Detect which cell encompasses the target text, then output its (X, Y) center coordinate. 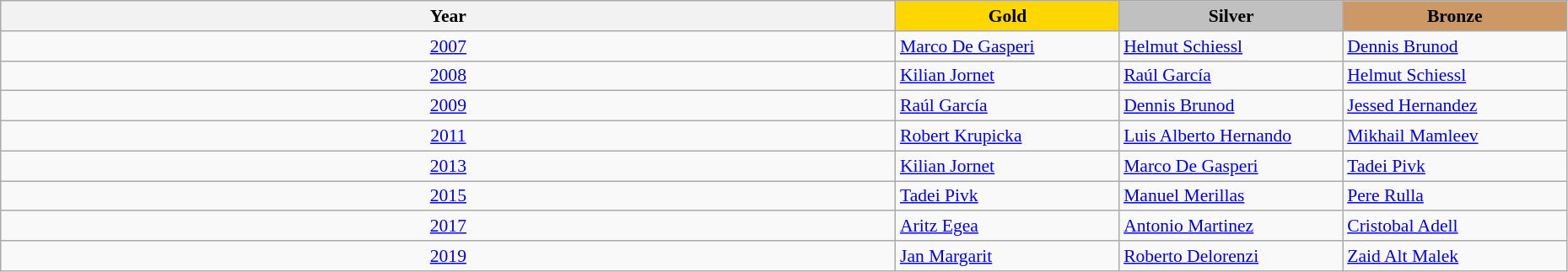
Manuel Merillas (1231, 196)
2011 (449, 136)
Bronze (1454, 16)
Antonio Martinez (1231, 227)
Aritz Egea (1007, 227)
2019 (449, 256)
Robert Krupicka (1007, 136)
Jessed Hernandez (1454, 106)
Cristobal Adell (1454, 227)
Pere Rulla (1454, 196)
2015 (449, 196)
2007 (449, 46)
2009 (449, 106)
2017 (449, 227)
2008 (449, 76)
2013 (449, 166)
Luis Alberto Hernando (1231, 136)
Gold (1007, 16)
Roberto Delorenzi (1231, 256)
Zaid Alt Malek (1454, 256)
Jan Margarit (1007, 256)
Silver (1231, 16)
Mikhail Mamleev (1454, 136)
Year (449, 16)
